Pinpoint the cell where the given text exists, returning its (x, y) midpoint coordinate. 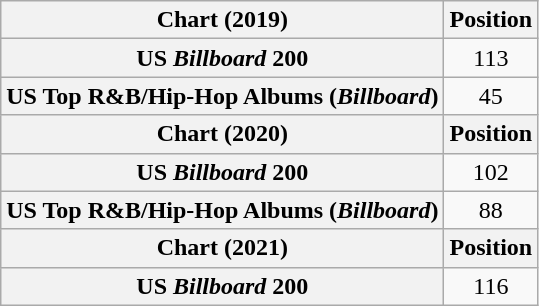
Chart (2020) (222, 134)
Chart (2019) (222, 20)
102 (491, 172)
45 (491, 96)
Chart (2021) (222, 248)
116 (491, 286)
113 (491, 58)
88 (491, 210)
